Find where the given text appears and provide that cell's center as (x, y) coordinate. 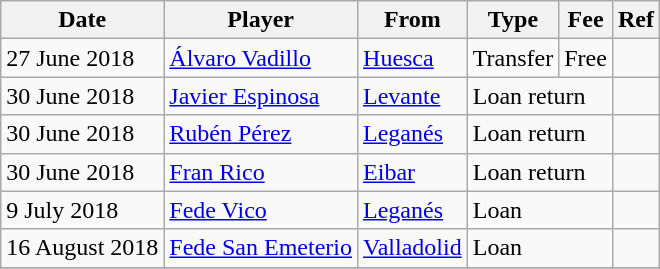
Ref (636, 20)
Player (261, 20)
Javier Espinosa (261, 96)
27 June 2018 (82, 58)
Eibar (413, 172)
16 August 2018 (82, 248)
9 July 2018 (82, 210)
Valladolid (413, 248)
Date (82, 20)
Transfer (513, 58)
Levante (413, 96)
Fee (586, 20)
Fede San Emeterio (261, 248)
Rubén Pérez (261, 134)
Fede Vico (261, 210)
From (413, 20)
Fran Rico (261, 172)
Huesca (413, 58)
Álvaro Vadillo (261, 58)
Free (586, 58)
Type (513, 20)
